Identify which cell holds the provided text, then report its (x, y) central coordinate. 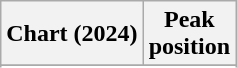
Chart (2024) (72, 34)
Peakposition (189, 34)
